Locate the cell with the specified text and output its (X, Y) center coordinate. 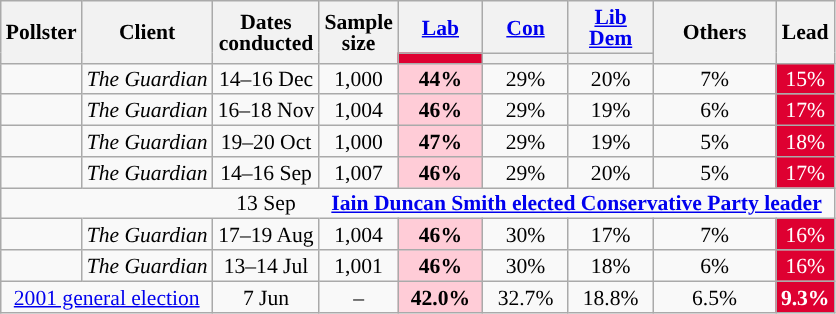
18.8% (610, 296)
7 Jun (266, 296)
32.7% (526, 296)
47% (440, 142)
Others (714, 32)
17–19 Aug (266, 234)
44% (440, 78)
15% (806, 78)
6.5% (714, 296)
– (358, 296)
Lib Dem (610, 27)
1,007 (358, 172)
Lab (440, 27)
14–16 Dec (266, 78)
Con (526, 27)
42.0% (440, 296)
Datesconducted (266, 32)
Samplesize (358, 32)
2001 general election (107, 296)
Pollster (42, 32)
9.3% (806, 296)
13 Sep (266, 204)
Lead (806, 32)
1,001 (358, 266)
Client (148, 32)
13–14 Jul (266, 266)
16–18 Nov (266, 110)
19–20 Oct (266, 142)
Iain Duncan Smith elected Conservative Party leader (576, 204)
14–16 Sep (266, 172)
